Provide the [X, Y] coordinate of the cell's center where the given text is located.  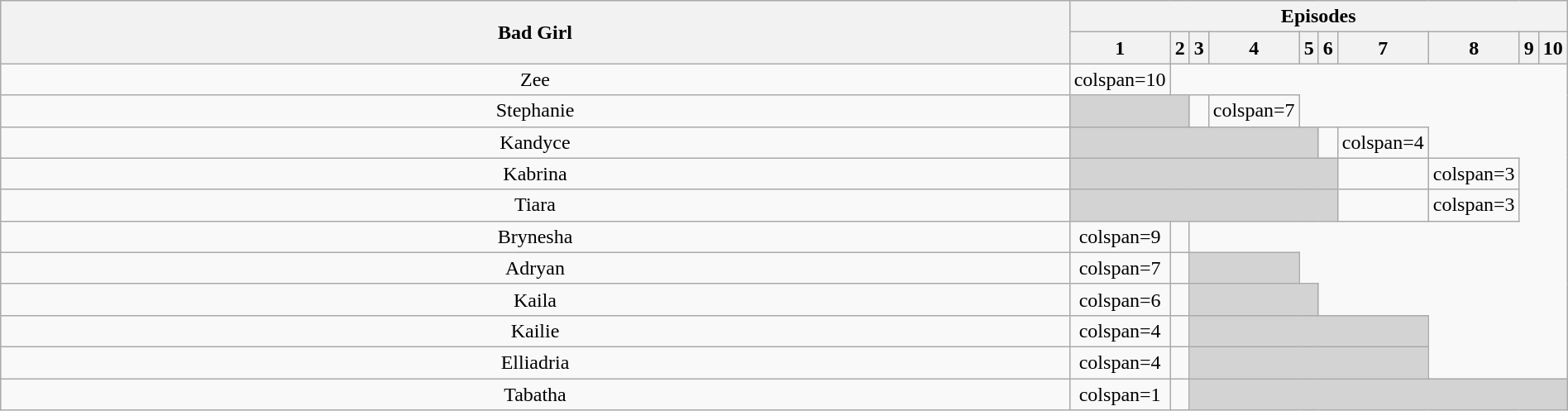
8 [1474, 48]
Brynesha [535, 237]
colspan=9 [1120, 237]
Kaila [535, 299]
Adryan [535, 268]
Kandyce [535, 142]
4 [1254, 48]
Tabatha [535, 394]
Tiara [535, 205]
Episodes [1318, 17]
colspan=1 [1120, 394]
2 [1179, 48]
Elliadria [535, 362]
Bad Girl [535, 32]
Kabrina [535, 174]
3 [1199, 48]
7 [1383, 48]
9 [1528, 48]
10 [1553, 48]
Stephanie [535, 111]
colspan=10 [1120, 79]
5 [1308, 48]
6 [1328, 48]
Zee [535, 79]
1 [1120, 48]
colspan=6 [1120, 299]
Kailie [535, 331]
